Find where the given text appears and provide that cell's center as (x, y) coordinate. 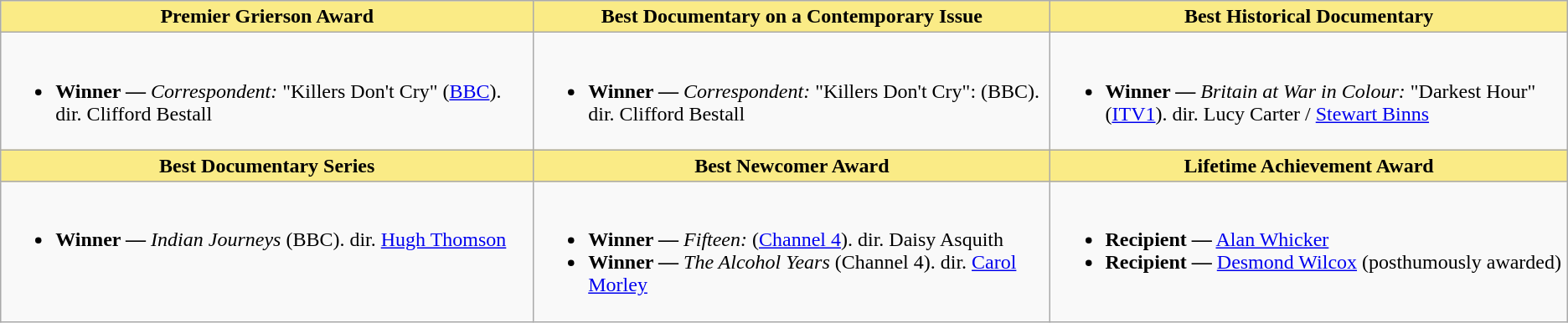
Winner — Correspondent: "Killers Don't Cry": (BBC). dir. Clifford Bestall (792, 91)
Winner — Fifteen: (Channel 4). dir. Daisy AsquithWinner — The Alcohol Years (Channel 4). dir. Carol Morley (792, 251)
Premier Grierson Award (267, 17)
Winner — Correspondent: "Killers Don't Cry" (BBC). dir. Clifford Bestall (267, 91)
Best Historical Documentary (1308, 17)
Lifetime Achievement Award (1308, 166)
Winner — Britain at War in Colour: "Darkest Hour" (ITV1). dir. Lucy Carter / Stewart Binns (1308, 91)
Winner — Indian Journeys (BBC). dir. Hugh Thomson (267, 251)
Recipient — Alan WhickerRecipient — Desmond Wilcox (posthumously awarded) (1308, 251)
Best Newcomer Award (792, 166)
Best Documentary Series (267, 166)
Best Documentary on a Contemporary Issue (792, 17)
